Detect which cell encompasses the target text, then output its (x, y) center coordinate. 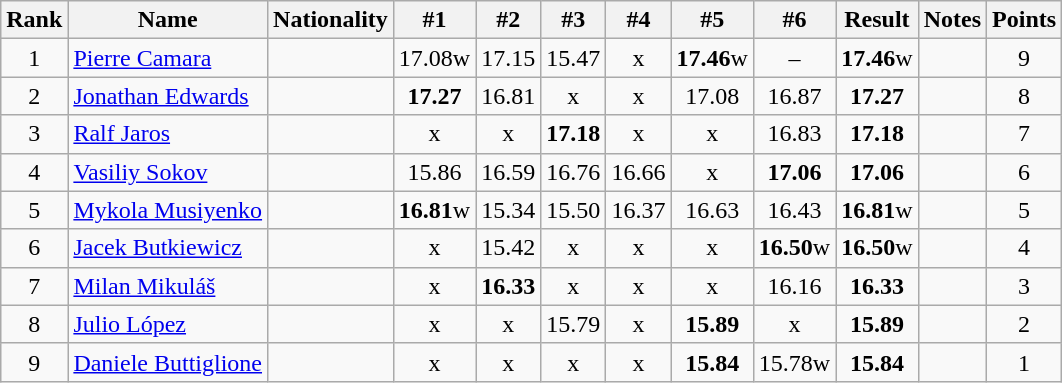
15.42 (508, 248)
16.66 (638, 172)
Nationality (331, 20)
16.59 (508, 172)
15.50 (574, 210)
17.15 (508, 58)
Mykola Musiyenko (168, 210)
17.08 (712, 96)
#4 (638, 20)
Points (1024, 20)
#6 (794, 20)
16.81 (508, 96)
#2 (508, 20)
#5 (712, 20)
Pierre Camara (168, 58)
16.87 (794, 96)
16.37 (638, 210)
Notes (952, 20)
17.08w (434, 58)
15.47 (574, 58)
Rank (34, 20)
16.43 (794, 210)
#1 (434, 20)
Julio López (168, 324)
16.63 (712, 210)
#3 (574, 20)
Result (877, 20)
15.79 (574, 324)
Milan Mikuláš (168, 286)
15.34 (508, 210)
16.76 (574, 172)
Vasiliy Sokov (168, 172)
Jacek Butkiewicz (168, 248)
Jonathan Edwards (168, 96)
15.78w (794, 362)
16.16 (794, 286)
Name (168, 20)
16.83 (794, 134)
Daniele Buttiglione (168, 362)
Ralf Jaros (168, 134)
15.86 (434, 172)
– (794, 58)
